Search for the cell housing the specified text and yield its [x, y] center coordinate. 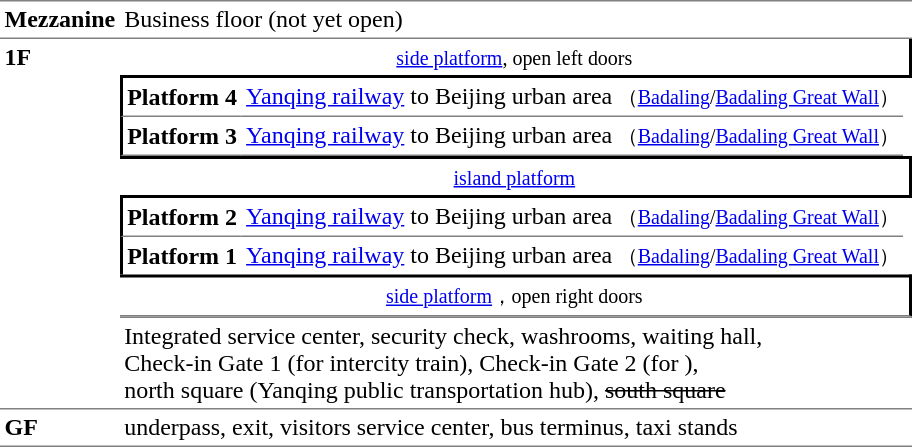
1F [60, 178]
island platform [516, 177]
Business floor (not yet open) [516, 20]
Platform 3 [181, 136]
Platform 2 [181, 218]
Platform 4 [181, 98]
side platform，open right doors [516, 295]
Mezzanine [60, 20]
Platform 1 [181, 256]
side platform, open left doors [516, 58]
